For the text-containing cell, return its midpoint in [X, Y] coordinate format. 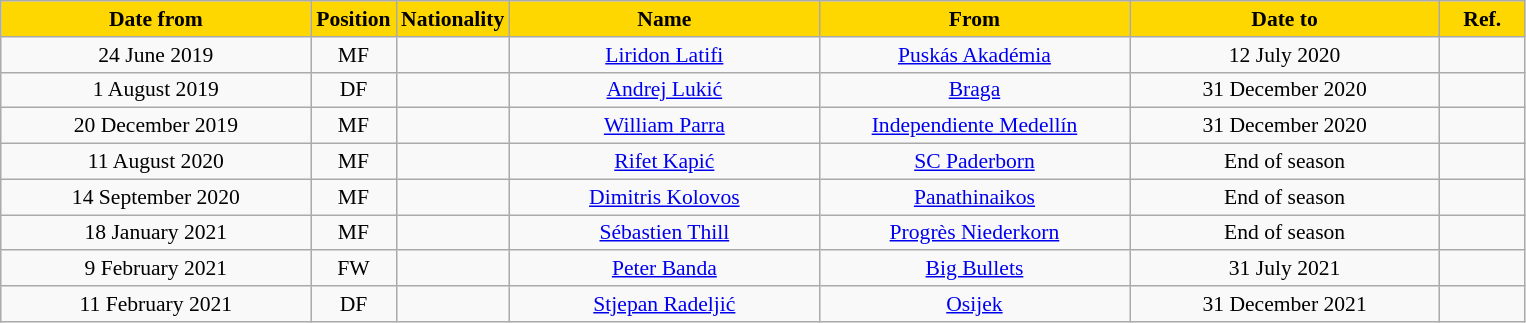
18 January 2021 [156, 233]
12 July 2020 [1285, 55]
1 August 2019 [156, 90]
Nationality [452, 19]
William Parra [664, 126]
Dimitris Kolovos [664, 197]
Peter Banda [664, 269]
11 February 2021 [156, 304]
31 December 2021 [1285, 304]
Big Bullets [974, 269]
Sébastien Thill [664, 233]
11 August 2020 [156, 162]
20 December 2019 [156, 126]
Position [354, 19]
Progrès Niederkorn [974, 233]
Rifet Kapić [664, 162]
Date to [1285, 19]
Braga [974, 90]
31 July 2021 [1285, 269]
Andrej Lukić [664, 90]
FW [354, 269]
Osijek [974, 304]
24 June 2019 [156, 55]
Ref. [1482, 19]
Panathinaikos [974, 197]
Liridon Latifi [664, 55]
Name [664, 19]
14 September 2020 [156, 197]
Stjepan Radeljić [664, 304]
SC Paderborn [974, 162]
From [974, 19]
9 February 2021 [156, 269]
Puskás Akadémia [974, 55]
Date from [156, 19]
Independiente Medellín [974, 126]
